Identify which cell holds the provided text, then report its (X, Y) central coordinate. 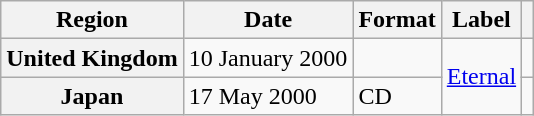
CD (397, 96)
Label (481, 20)
Japan (92, 96)
10 January 2000 (268, 58)
Date (268, 20)
Region (92, 20)
Eternal (481, 77)
17 May 2000 (268, 96)
Format (397, 20)
United Kingdom (92, 58)
